Return [X, Y] of the center of cell containing provided text 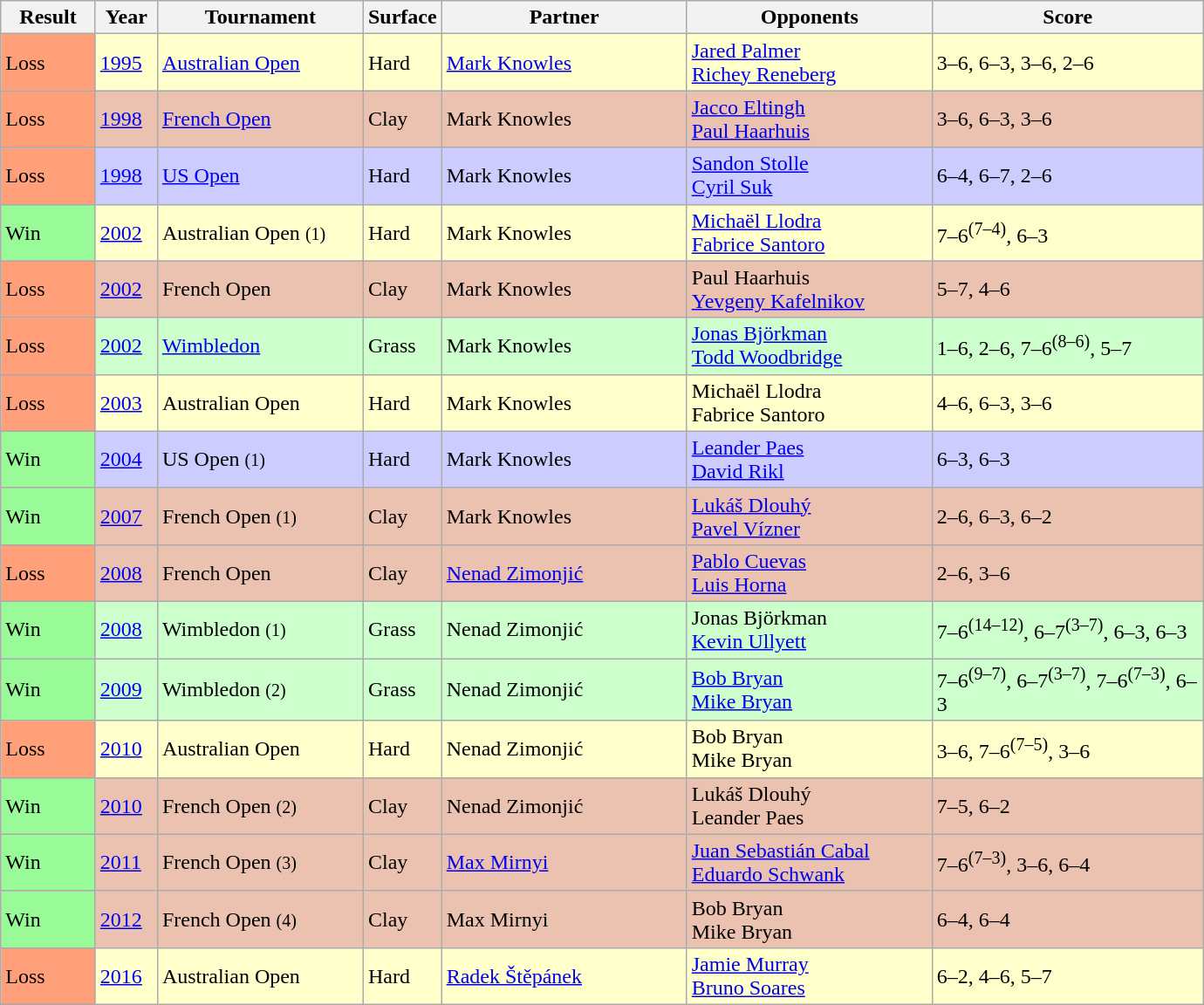
1995 [126, 63]
Year [126, 17]
5–7, 4–6 [1068, 290]
2016 [126, 975]
6–2, 4–6, 5–7 [1068, 975]
6–4, 6–7, 2–6 [1068, 176]
Wimbledon (1) [260, 630]
2007 [126, 516]
Wimbledon [260, 345]
Opponents [810, 17]
Surface [402, 17]
6–3, 6–3 [1068, 459]
2–6, 3–6 [1068, 572]
Jared Palmer Richey Reneberg [810, 63]
2011 [126, 862]
Juan Sebastián Cabal Eduardo Schwank [810, 862]
Lukáš Dlouhý Pavel Vízner [810, 516]
3–6, 6–3, 3–6 [1068, 119]
US Open (1) [260, 459]
Leander Paes David Rikl [810, 459]
US Open [260, 176]
6–4, 6–4 [1068, 920]
Jonas Björkman Kevin Ullyett [810, 630]
2003 [126, 403]
Tournament [260, 17]
1–6, 2–6, 7–6(8–6), 5–7 [1068, 345]
Partner [564, 17]
Jonas Björkman Todd Woodbridge [810, 345]
Score [1068, 17]
Australian Open (1) [260, 232]
French Open (4) [260, 920]
Paul Haarhuis Yevgeny Kafelnikov [810, 290]
7–6(7–3), 3–6, 6–4 [1068, 862]
2012 [126, 920]
7–6(9–7), 6–7(3–7), 7–6(7–3), 6–3 [1068, 689]
2009 [126, 689]
Jamie Murray Bruno Soares [810, 975]
7–6(14–12), 6–7(3–7), 6–3, 6–3 [1068, 630]
2–6, 6–3, 6–2 [1068, 516]
French Open (3) [260, 862]
French Open (1) [260, 516]
French Open (2) [260, 806]
Pablo Cuevas Luis Horna [810, 572]
3–6, 6–3, 3–6, 2–6 [1068, 63]
Radek Štěpánek [564, 975]
Wimbledon (2) [260, 689]
2004 [126, 459]
3–6, 7–6(7–5), 3–6 [1068, 749]
7–6(7–4), 6–3 [1068, 232]
Sandon Stolle Cyril Suk [810, 176]
7–5, 6–2 [1068, 806]
4–6, 6–3, 3–6 [1068, 403]
Result [49, 17]
Lukáš Dlouhý Leander Paes [810, 806]
Jacco Eltingh Paul Haarhuis [810, 119]
